For the text-containing cell, return its midpoint in (x, y) coordinate format. 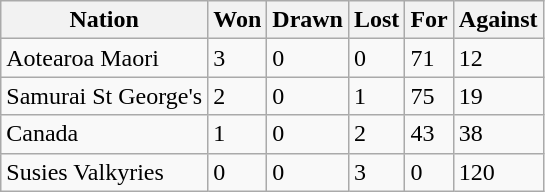
Drawn (308, 20)
19 (498, 96)
Aotearoa Maori (104, 58)
For (429, 20)
38 (498, 134)
120 (498, 172)
Canada (104, 134)
Nation (104, 20)
71 (429, 58)
75 (429, 96)
12 (498, 58)
Against (498, 20)
43 (429, 134)
Susies Valkyries (104, 172)
Won (238, 20)
Lost (376, 20)
Samurai St George's (104, 96)
